Detect which cell encompasses the target text, then output its (x, y) center coordinate. 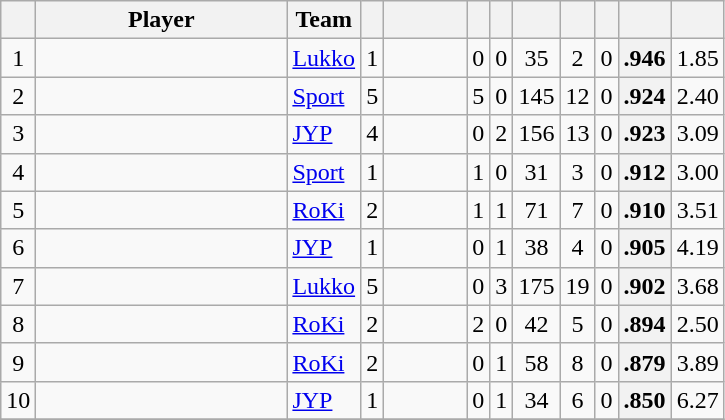
1.85 (698, 58)
13 (578, 134)
.912 (644, 172)
71 (536, 210)
.910 (644, 210)
.923 (644, 134)
.905 (644, 248)
35 (536, 58)
58 (536, 362)
.850 (644, 400)
9 (18, 362)
.894 (644, 324)
2.40 (698, 96)
4.19 (698, 248)
.879 (644, 362)
Team (324, 20)
38 (536, 248)
3.89 (698, 362)
3.09 (698, 134)
10 (18, 400)
Player (162, 20)
.924 (644, 96)
3.51 (698, 210)
34 (536, 400)
156 (536, 134)
145 (536, 96)
2.50 (698, 324)
3.00 (698, 172)
12 (578, 96)
31 (536, 172)
42 (536, 324)
.902 (644, 286)
19 (578, 286)
6.27 (698, 400)
3.68 (698, 286)
.946 (644, 58)
175 (536, 286)
